Determine the [X, Y] coordinate at the center of the cell enclosing the given text.  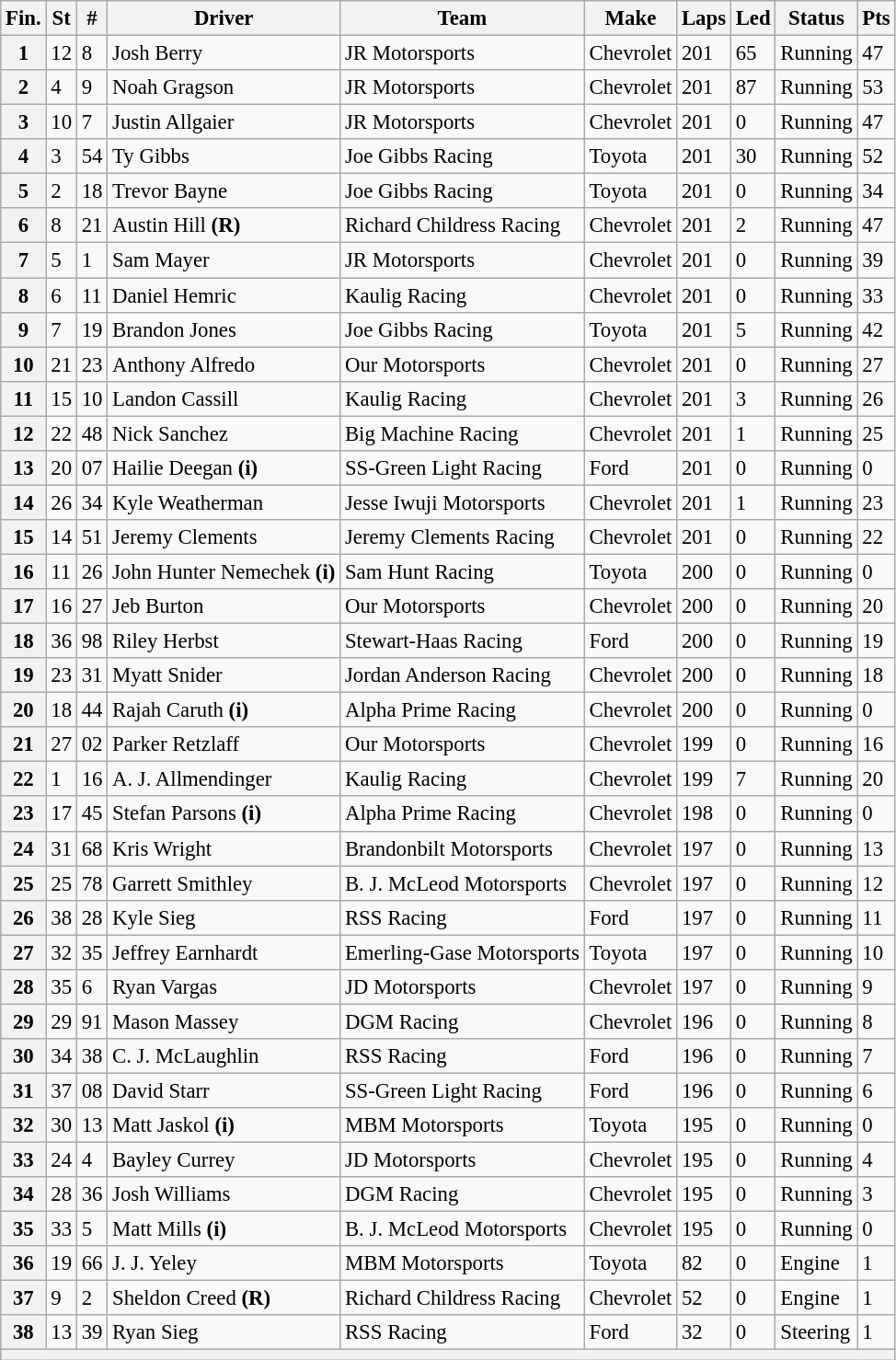
02 [92, 744]
Kyle Sieg [224, 917]
78 [92, 883]
Big Machine Racing [463, 433]
Make [630, 18]
John Hunter Nemechek (i) [224, 571]
Rajah Caruth (i) [224, 710]
Jeb Burton [224, 606]
Sam Mayer [224, 260]
Mason Massey [224, 1021]
Parker Retzlaff [224, 744]
Brandonbilt Motorsports [463, 848]
Ryan Sieg [224, 1333]
Sheldon Creed (R) [224, 1298]
65 [752, 53]
198 [705, 814]
J. J. Yeley [224, 1263]
Status [817, 18]
Josh Berry [224, 53]
C. J. McLaughlin [224, 1056]
Driver [224, 18]
82 [705, 1263]
Justin Allgaier [224, 122]
Josh Williams [224, 1194]
Matt Jaskol (i) [224, 1125]
Kyle Weatherman [224, 502]
68 [92, 848]
Landon Cassill [224, 398]
Matt Mills (i) [224, 1229]
Jeffrey Earnhardt [224, 952]
Sam Hunt Racing [463, 571]
54 [92, 156]
Steering [817, 1333]
98 [92, 641]
Bayley Currey [224, 1160]
Austin Hill (R) [224, 225]
07 [92, 468]
53 [876, 87]
Jeremy Clements [224, 537]
51 [92, 537]
Ty Gibbs [224, 156]
42 [876, 329]
Noah Gragson [224, 87]
Kris Wright [224, 848]
Emerling-Gase Motorsports [463, 952]
08 [92, 1090]
Trevor Bayne [224, 191]
# [92, 18]
Riley Herbst [224, 641]
Laps [705, 18]
Myatt Snider [224, 675]
Hailie Deegan (i) [224, 468]
St [61, 18]
66 [92, 1263]
Stewart-Haas Racing [463, 641]
Stefan Parsons (i) [224, 814]
Led [752, 18]
Nick Sanchez [224, 433]
87 [752, 87]
91 [92, 1021]
Daniel Hemric [224, 295]
A. J. Allmendinger [224, 779]
44 [92, 710]
Ryan Vargas [224, 987]
Jordan Anderson Racing [463, 675]
Team [463, 18]
Jeremy Clements Racing [463, 537]
Fin. [24, 18]
Pts [876, 18]
Brandon Jones [224, 329]
48 [92, 433]
Anthony Alfredo [224, 364]
45 [92, 814]
Garrett Smithley [224, 883]
David Starr [224, 1090]
Jesse Iwuji Motorsports [463, 502]
